Output the (X, Y) coordinate of the center of the cell containing the given text.  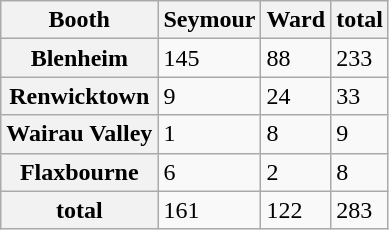
1 (210, 134)
33 (360, 96)
Flaxbourne (80, 172)
6 (210, 172)
Booth (80, 20)
233 (360, 58)
122 (296, 210)
Wairau Valley (80, 134)
283 (360, 210)
Blenheim (80, 58)
24 (296, 96)
Renwicktown (80, 96)
88 (296, 58)
2 (296, 172)
Ward (296, 20)
Seymour (210, 20)
161 (210, 210)
145 (210, 58)
